Extract the (x, y) coordinate from the center of the cell holding the provided text.  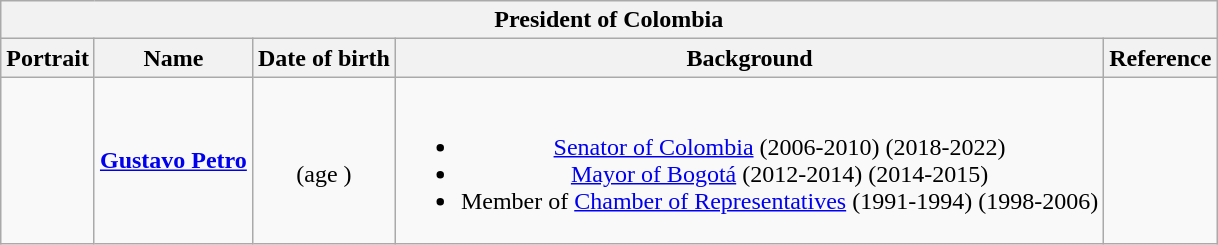
President of Colombia (609, 20)
Date of birth (324, 58)
Gustavo Petro (173, 160)
Reference (1160, 58)
Senator of Colombia (2006-2010) (2018-2022)Mayor of Bogotá (2012-2014) (2014-2015)Member of Chamber of Representatives (1991-1994) (1998-2006) (749, 160)
Name (173, 58)
Background (749, 58)
Portrait (48, 58)
(age ) (324, 160)
